Pinpoint the cell where the given text exists, returning its (x, y) midpoint coordinate. 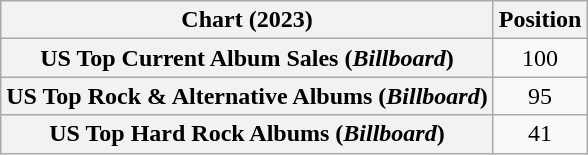
US Top Hard Rock Albums (Billboard) (247, 134)
US Top Current Album Sales (Billboard) (247, 58)
US Top Rock & Alternative Albums (Billboard) (247, 96)
100 (540, 58)
Position (540, 20)
41 (540, 134)
Chart (2023) (247, 20)
95 (540, 96)
